Return [X, Y] of the center of cell containing provided text 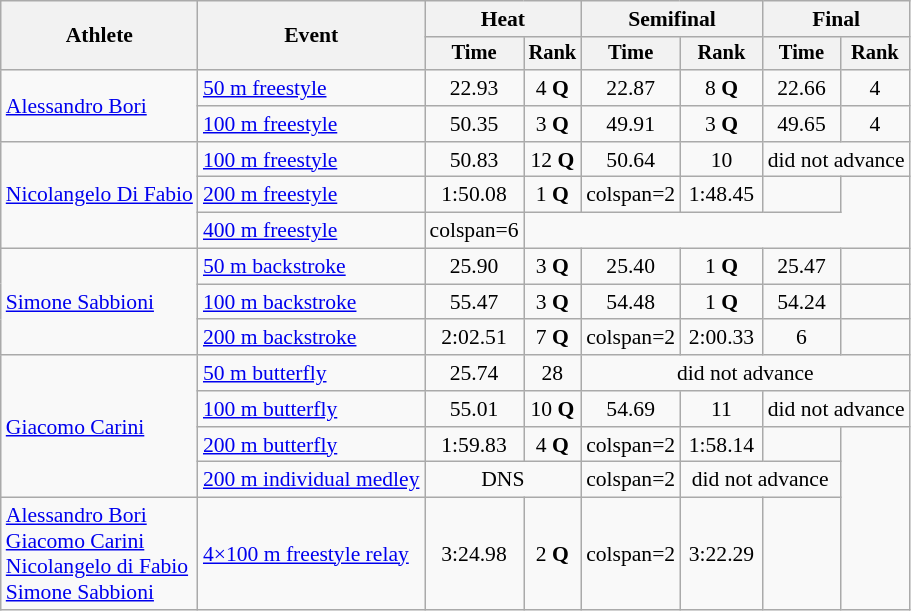
22.87 [630, 88]
50 m backstroke [312, 267]
54.69 [630, 409]
DNS [502, 480]
54.48 [630, 302]
200 m butterfly [312, 445]
49.91 [630, 124]
400 m freestyle [312, 231]
Athlete [100, 36]
11 [722, 409]
50.35 [474, 124]
22.93 [474, 88]
55.01 [474, 409]
100 m butterfly [312, 409]
50.64 [630, 160]
Semifinal [672, 19]
1:58.14 [722, 445]
6 [802, 338]
200 m backstroke [312, 338]
200 m individual medley [312, 480]
7 Q [553, 338]
Simone Sabbioni [100, 302]
12 Q [553, 160]
25.47 [802, 267]
54.24 [802, 302]
50 m butterfly [312, 373]
Alessandro BoriGiacomo CariniNicolangelo di FabioSimone Sabbioni [100, 554]
49.65 [802, 124]
200 m freestyle [312, 195]
Alessandro Bori [100, 106]
25.74 [474, 373]
colspan=6 [474, 231]
50.83 [474, 160]
1:50.08 [474, 195]
22.66 [802, 88]
Event [312, 36]
28 [553, 373]
2 Q [553, 554]
8 Q [722, 88]
25.40 [630, 267]
4×100 m freestyle relay [312, 554]
10 [722, 160]
100 m backstroke [312, 302]
Heat [502, 19]
Giacomo Carini [100, 426]
1:48.45 [722, 195]
3:24.98 [474, 554]
2:00.33 [722, 338]
Final [836, 19]
55.47 [474, 302]
25.90 [474, 267]
10 Q [553, 409]
3:22.29 [722, 554]
2:02.51 [474, 338]
1:59.83 [474, 445]
50 m freestyle [312, 88]
Nicolangelo Di Fabio [100, 196]
